Find where the given text appears and provide that cell's center as (X, Y) coordinate. 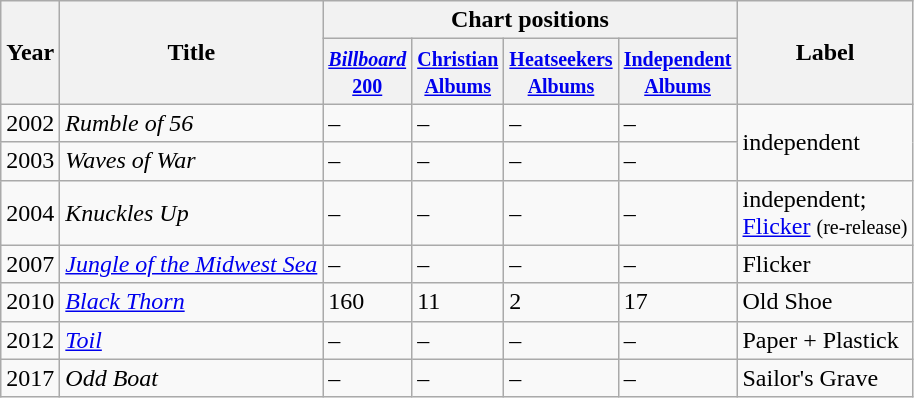
2 (561, 302)
Sailor's Grave (825, 378)
Rumble of 56 (192, 123)
Odd Boat (192, 378)
2007 (30, 264)
Billboard200 (368, 72)
17 (678, 302)
Black Thorn (192, 302)
Old Shoe (825, 302)
160 (368, 302)
ChristianAlbums (458, 72)
Title (192, 52)
independent (825, 142)
independent;Flicker (re-release) (825, 212)
IndependentAlbums (678, 72)
Label (825, 52)
Waves of War (192, 161)
Toil (192, 340)
2017 (30, 378)
Flicker (825, 264)
Paper + Plastick (825, 340)
HeatseekersAlbums (561, 72)
2002 (30, 123)
2010 (30, 302)
Knuckles Up (192, 212)
Year (30, 52)
2012 (30, 340)
Chart positions (530, 20)
Jungle of the Midwest Sea (192, 264)
2004 (30, 212)
2003 (30, 161)
11 (458, 302)
